Pinpoint the cell where the given text exists, returning its [x, y] midpoint coordinate. 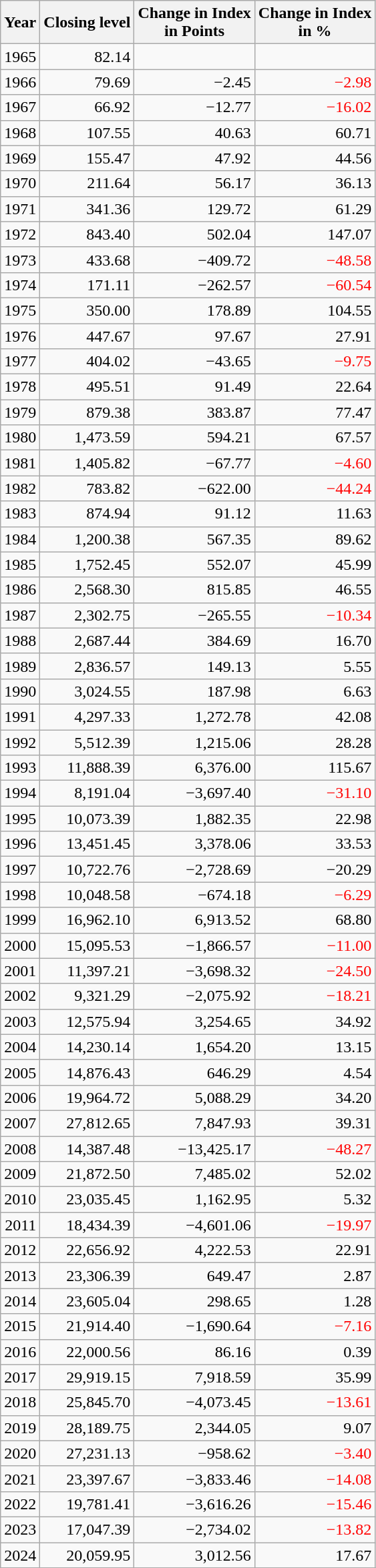
15,095.53 [87, 945]
44.56 [315, 158]
1977 [20, 362]
25,845.70 [87, 1403]
2009 [20, 1174]
1983 [20, 514]
27.91 [315, 336]
39.31 [315, 1123]
1970 [20, 183]
1,882.35 [194, 819]
−4,601.06 [194, 1225]
10,073.39 [87, 819]
−60.54 [315, 285]
495.51 [87, 387]
22,000.56 [87, 1352]
3,012.56 [194, 1555]
42.08 [315, 717]
2,344.05 [194, 1428]
107.55 [87, 133]
−4,073.45 [194, 1403]
874.94 [87, 514]
20,059.95 [87, 1555]
155.47 [87, 158]
22,656.92 [87, 1250]
7,847.93 [194, 1123]
2002 [20, 996]
187.98 [194, 691]
6.63 [315, 691]
2015 [20, 1326]
1975 [20, 310]
17.67 [315, 1555]
815.85 [194, 590]
6,913.52 [194, 920]
77.47 [315, 412]
91.12 [194, 514]
1,200.38 [87, 539]
2021 [20, 1479]
89.62 [315, 539]
211.64 [87, 183]
11.63 [315, 514]
45.99 [315, 564]
−4.60 [315, 463]
1965 [20, 57]
2024 [20, 1555]
−14.08 [315, 1479]
18,434.39 [87, 1225]
2017 [20, 1377]
−11.00 [315, 945]
2,568.30 [87, 590]
2007 [20, 1123]
12,575.94 [87, 1022]
−622.00 [194, 488]
−3,698.32 [194, 971]
1967 [20, 107]
2016 [20, 1352]
843.40 [87, 234]
1,162.95 [194, 1200]
−262.57 [194, 285]
171.11 [87, 285]
383.87 [194, 412]
11,888.39 [87, 768]
40.63 [194, 133]
1971 [20, 209]
2012 [20, 1250]
384.69 [194, 641]
33.53 [315, 844]
−3,833.46 [194, 1479]
1989 [20, 666]
879.38 [87, 412]
129.72 [194, 209]
27,812.65 [87, 1123]
5.55 [315, 666]
1,272.78 [194, 717]
13.15 [315, 1047]
1996 [20, 844]
2019 [20, 1428]
6,376.00 [194, 768]
67.57 [315, 438]
1980 [20, 438]
11,397.21 [87, 971]
−19.97 [315, 1225]
2011 [20, 1225]
7,918.59 [194, 1377]
34.92 [315, 1022]
−2.98 [315, 82]
23,035.45 [87, 1200]
−2,734.02 [194, 1529]
1966 [20, 82]
1976 [20, 336]
−18.21 [315, 996]
2010 [20, 1200]
2004 [20, 1047]
1993 [20, 768]
567.35 [194, 539]
1998 [20, 895]
−1,866.57 [194, 945]
21,914.40 [87, 1326]
−7.16 [315, 1326]
19,964.72 [87, 1098]
2003 [20, 1022]
−265.55 [194, 615]
1974 [20, 285]
0.39 [315, 1352]
9,321.29 [87, 996]
−43.65 [194, 362]
Year [20, 23]
Change in Indexin Points [194, 23]
2000 [20, 945]
1986 [20, 590]
502.04 [194, 234]
4,222.53 [194, 1250]
104.55 [315, 310]
−15.46 [315, 1504]
56.17 [194, 183]
115.67 [315, 768]
−3.40 [315, 1453]
−31.10 [315, 793]
−2,075.92 [194, 996]
594.21 [194, 438]
−16.02 [315, 107]
178.89 [194, 310]
10,048.58 [87, 895]
2,302.75 [87, 615]
1985 [20, 564]
97.67 [194, 336]
−9.75 [315, 362]
60.71 [315, 133]
68.80 [315, 920]
1.28 [315, 1301]
29,919.15 [87, 1377]
27,231.13 [87, 1453]
1,752.45 [87, 564]
1987 [20, 615]
79.69 [87, 82]
2008 [20, 1148]
3,254.65 [194, 1022]
−3,697.40 [194, 793]
1982 [20, 488]
1973 [20, 260]
−44.24 [315, 488]
Change in Indexin % [315, 23]
4.54 [315, 1072]
1997 [20, 869]
86.16 [194, 1352]
19,781.41 [87, 1504]
21,872.50 [87, 1174]
1,405.82 [87, 463]
−13.82 [315, 1529]
14,876.43 [87, 1072]
1984 [20, 539]
−13,425.17 [194, 1148]
23,306.39 [87, 1276]
1981 [20, 463]
5.32 [315, 1200]
4,297.33 [87, 717]
46.55 [315, 590]
47.92 [194, 158]
2005 [20, 1072]
341.36 [87, 209]
2018 [20, 1403]
1979 [20, 412]
8,191.04 [87, 793]
783.82 [87, 488]
1969 [20, 158]
−48.58 [315, 260]
−409.72 [194, 260]
−24.50 [315, 971]
2014 [20, 1301]
1,473.59 [87, 438]
−3,616.26 [194, 1504]
82.14 [87, 57]
36.13 [315, 183]
−10.34 [315, 615]
1990 [20, 691]
1,215.06 [194, 743]
1995 [20, 819]
7,485.02 [194, 1174]
16.70 [315, 641]
−20.29 [315, 869]
23,605.04 [87, 1301]
−13.61 [315, 1403]
17,047.39 [87, 1529]
22.64 [315, 387]
1994 [20, 793]
5,512.39 [87, 743]
−1,690.64 [194, 1326]
−6.29 [315, 895]
−67.77 [194, 463]
34.20 [315, 1098]
298.65 [194, 1301]
10,722.76 [87, 869]
2013 [20, 1276]
2020 [20, 1453]
350.00 [87, 310]
−958.62 [194, 1453]
66.92 [87, 107]
2,687.44 [87, 641]
149.13 [194, 666]
−12.77 [194, 107]
Closing level [87, 23]
14,387.48 [87, 1148]
447.67 [87, 336]
52.02 [315, 1174]
13,451.45 [87, 844]
−2.45 [194, 82]
1978 [20, 387]
1999 [20, 920]
1991 [20, 717]
14,230.14 [87, 1047]
2001 [20, 971]
1988 [20, 641]
28,189.75 [87, 1428]
2023 [20, 1529]
1972 [20, 234]
1968 [20, 133]
−2,728.69 [194, 869]
61.29 [315, 209]
649.47 [194, 1276]
22.91 [315, 1250]
16,962.10 [87, 920]
5,088.29 [194, 1098]
2022 [20, 1504]
9.07 [315, 1428]
23,397.67 [87, 1479]
3,024.55 [87, 691]
91.49 [194, 387]
1992 [20, 743]
35.99 [315, 1377]
3,378.06 [194, 844]
646.29 [194, 1072]
28.28 [315, 743]
2,836.57 [87, 666]
−674.18 [194, 895]
552.07 [194, 564]
22.98 [315, 819]
404.02 [87, 362]
−48.27 [315, 1148]
1,654.20 [194, 1047]
2.87 [315, 1276]
2006 [20, 1098]
147.07 [315, 234]
433.68 [87, 260]
